Scan for the cell matching the given text and deliver its (X, Y) coordinate at center. 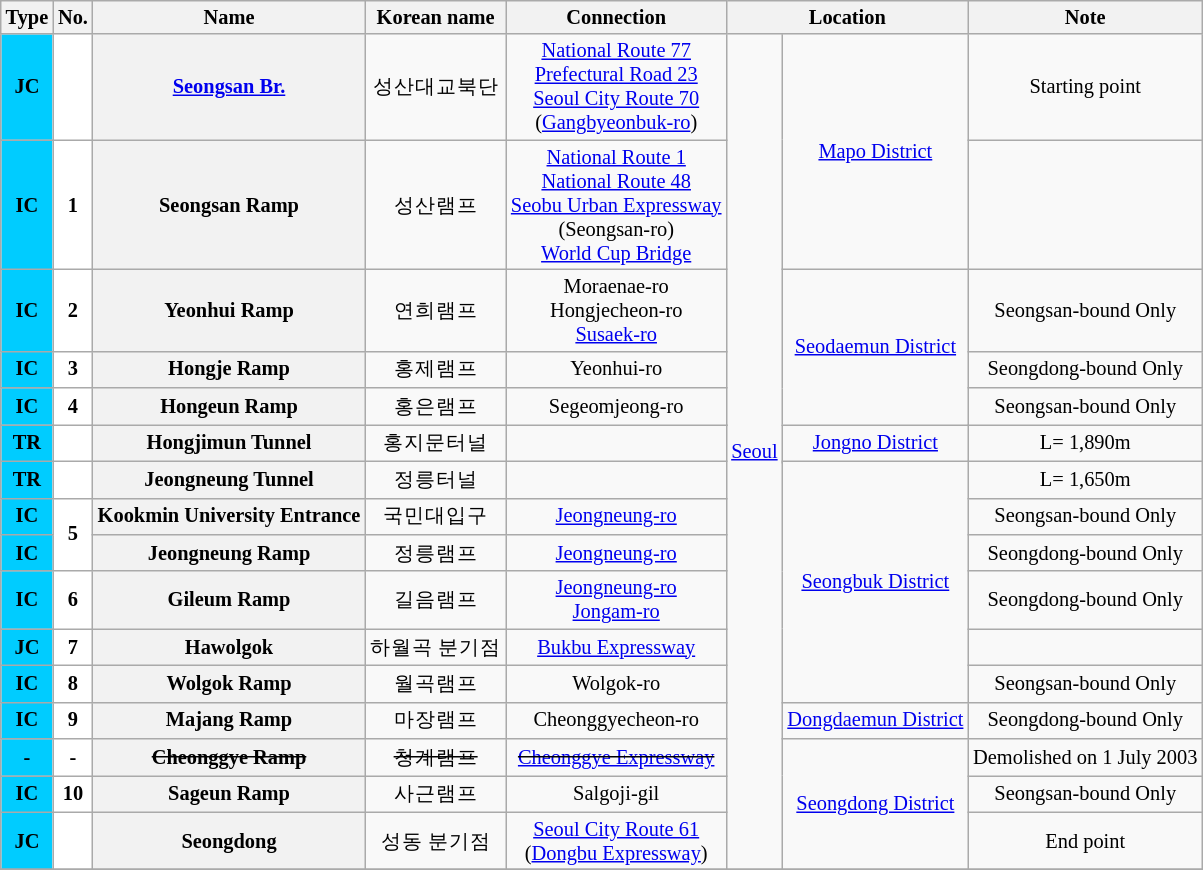
End point (1085, 841)
Mapo District (875, 152)
연희램프 (436, 310)
3 (73, 370)
Wolgok Ramp (229, 684)
Wolgok-ro (616, 684)
Hongjimun Tunnel (229, 442)
Seoul City Route 61(Dongbu Expressway) (616, 841)
National Route 77Prefectural Road 23Seoul City Route 70(Gangbyeonbuk-ro) (616, 87)
Kookmin University Entrance (229, 516)
정릉터널 (436, 480)
No. (73, 17)
10 (73, 794)
Jeongneung Tunnel (229, 480)
Seongbuk District (875, 582)
1 (73, 205)
Hawolgok (229, 648)
정릉램프 (436, 552)
사근램프 (436, 794)
Seoul (754, 452)
Cheonggye Ramp (229, 758)
Bukbu Expressway (616, 648)
홍지문터널 (436, 442)
6 (73, 600)
Seongdong (229, 841)
Type (27, 17)
Seongsan Ramp (229, 205)
성산램프 (436, 205)
성산대교북단 (436, 87)
4 (73, 406)
성동 분기점 (436, 841)
Cheonggye Expressway (616, 758)
홍제램프 (436, 370)
Connection (616, 17)
청계램프 (436, 758)
Cheonggyecheon-ro (616, 720)
월곡램프 (436, 684)
하월곡 분기점 (436, 648)
마장램프 (436, 720)
Majang Ramp (229, 720)
Yeonhui Ramp (229, 310)
Salgoji-gil (616, 794)
Jongno District (875, 442)
National Route 1 National Route 48Seobu Urban Expressway(Seongsan-ro)World Cup Bridge (616, 205)
Jeongneung Ramp (229, 552)
Location (847, 17)
Seongsan Br. (229, 87)
Yeonhui-ro (616, 370)
Demolished on 1 July 2003 (1085, 758)
Seodaemun District (875, 346)
Gileum Ramp (229, 600)
Moraenae-roHongjecheon-roSusaek-ro (616, 310)
길음램프 (436, 600)
Name (229, 17)
Hongje Ramp (229, 370)
Korean name (436, 17)
L= 1,650m (1085, 480)
Starting point (1085, 87)
홍은램프 (436, 406)
Seongdong District (875, 804)
Segeomjeong-ro (616, 406)
Jeongneung-roJongam-ro (616, 600)
8 (73, 684)
9 (73, 720)
Hongeun Ramp (229, 406)
7 (73, 648)
국민대입구 (436, 516)
2 (73, 310)
5 (73, 534)
Sageun Ramp (229, 794)
L= 1,890m (1085, 442)
Dongdaemun District (875, 720)
Note (1085, 17)
